Find where the given text appears and provide that cell's center as [X, Y] coordinate. 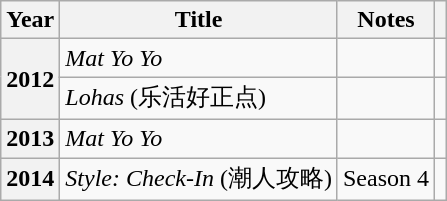
Lohas (乐活好正点) [199, 98]
2013 [30, 138]
Notes [386, 20]
2014 [30, 180]
Style: Check-In (潮人攻略) [199, 180]
2012 [30, 80]
Year [30, 20]
Season 4 [386, 180]
Title [199, 20]
